Capture the cell that displays the provided text and extract its [X, Y] central coordinate. 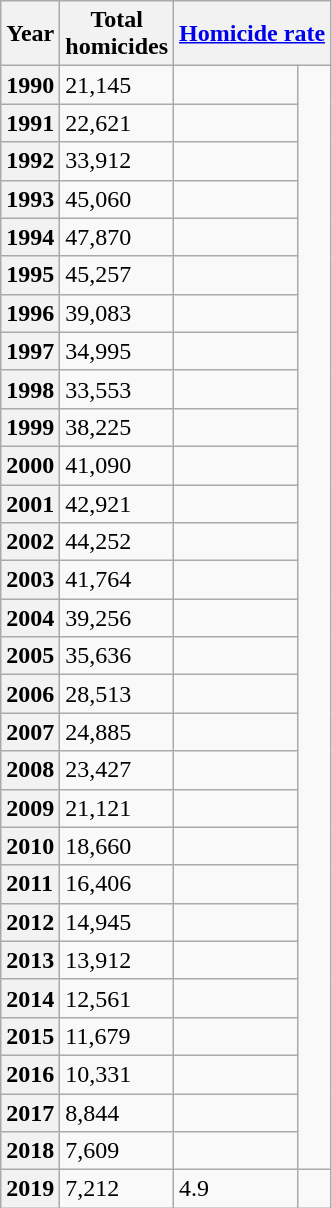
2002 [30, 542]
2016 [30, 1074]
35,636 [117, 656]
2000 [30, 465]
1995 [30, 275]
1990 [30, 85]
45,257 [117, 275]
2014 [30, 998]
39,256 [117, 618]
21,121 [117, 808]
16,406 [117, 884]
2011 [30, 884]
44,252 [117, 542]
10,331 [117, 1074]
1998 [30, 389]
21,145 [117, 85]
2003 [30, 580]
7,609 [117, 1151]
Total homicides [117, 34]
2017 [30, 1113]
Homicide rate [252, 34]
1996 [30, 313]
1991 [30, 123]
42,921 [117, 503]
24,885 [117, 732]
2004 [30, 618]
33,912 [117, 161]
2001 [30, 503]
1993 [30, 199]
4.9 [236, 1189]
2015 [30, 1036]
2009 [30, 808]
1997 [30, 351]
13,912 [117, 960]
47,870 [117, 237]
45,060 [117, 199]
33,553 [117, 389]
2019 [30, 1189]
2012 [30, 922]
2006 [30, 694]
14,945 [117, 922]
11,679 [117, 1036]
2008 [30, 770]
Year [30, 34]
1992 [30, 161]
41,090 [117, 465]
38,225 [117, 427]
39,083 [117, 313]
34,995 [117, 351]
2010 [30, 846]
2007 [30, 732]
22,621 [117, 123]
1999 [30, 427]
1994 [30, 237]
2005 [30, 656]
18,660 [117, 846]
2018 [30, 1151]
8,844 [117, 1113]
23,427 [117, 770]
12,561 [117, 998]
28,513 [117, 694]
41,764 [117, 580]
7,212 [117, 1189]
2013 [30, 960]
